Output the (x, y) coordinate of the center of the cell containing the given text.  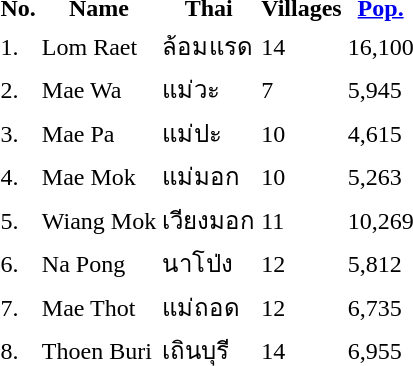
Na Pong (98, 264)
แม่ปะ (209, 133)
ล้อมแรด (209, 46)
แม่มอก (209, 176)
Mae Mok (98, 176)
11 (302, 220)
เวียงมอก (209, 220)
Lom Raet (98, 46)
นาโป่ง (209, 264)
Mae Pa (98, 133)
Wiang Mok (98, 220)
Mae Thot (98, 307)
14 (302, 46)
7 (302, 90)
แม่วะ (209, 90)
แม่ถอด (209, 307)
Mae Wa (98, 90)
